Output the [X, Y] coordinate of the center of the cell containing the given text.  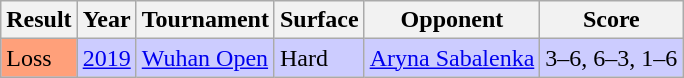
3–6, 6–3, 1–6 [612, 58]
Loss [39, 58]
Wuhan Open [205, 58]
Year [106, 20]
Hard [319, 58]
Surface [319, 20]
Opponent [452, 20]
2019 [106, 58]
Aryna Sabalenka [452, 58]
Score [612, 20]
Tournament [205, 20]
Result [39, 20]
